Return the (X, Y) coordinate for the center point of the cell that contains the specified text.  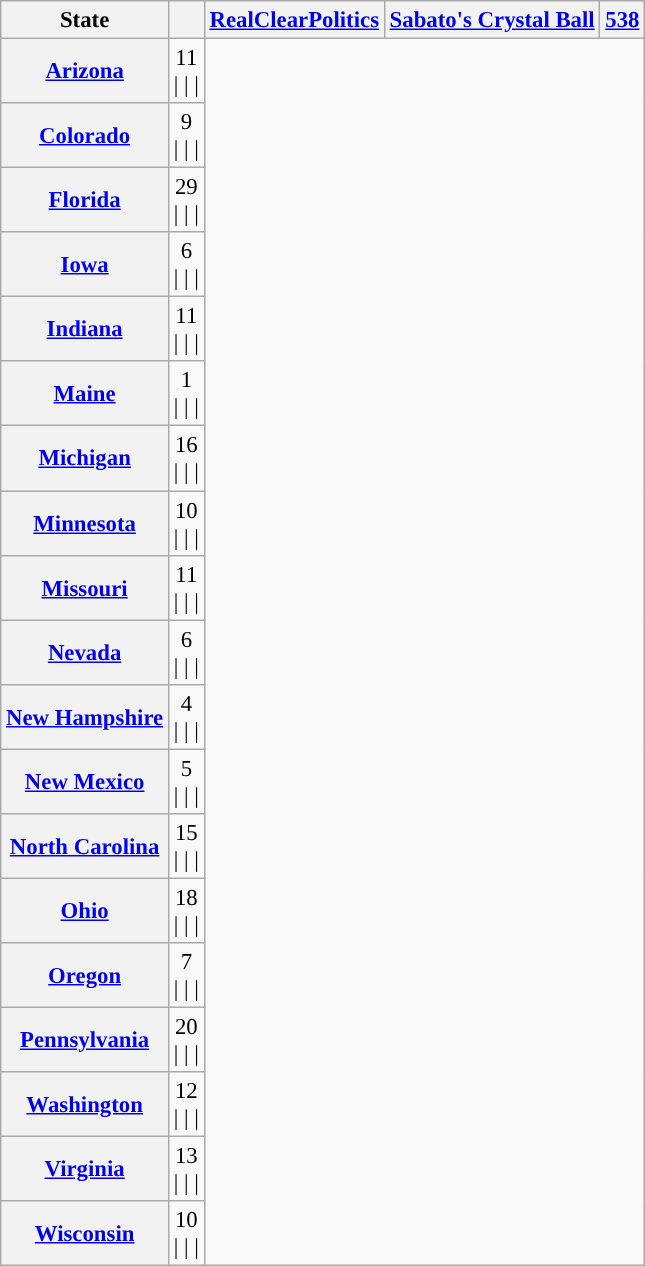
Maine (85, 394)
7 | | | (186, 976)
Florida (85, 200)
538 (622, 20)
New Hampshire (85, 716)
Washington (85, 1104)
Pennsylvania (85, 1040)
15 | | | (186, 846)
Arizona (85, 72)
4 | | | (186, 716)
16 | | | (186, 458)
1 | | | (186, 394)
Minnesota (85, 524)
Michigan (85, 458)
Wisconsin (85, 1234)
Virginia (85, 1170)
Colorado (85, 136)
New Mexico (85, 782)
12 | | | (186, 1104)
State (85, 20)
Sabato's Crystal Ball (492, 20)
Nevada (85, 652)
Missouri (85, 588)
RealClearPolitics (294, 20)
20 | | | (186, 1040)
29 | | | (186, 200)
Oregon (85, 976)
Iowa (85, 264)
Ohio (85, 910)
North Carolina (85, 846)
13 | | | (186, 1170)
18 | | | (186, 910)
5 | | | (186, 782)
9 | | | (186, 136)
Indiana (85, 330)
